Output the (X, Y) coordinate of the center of the cell containing the given text.  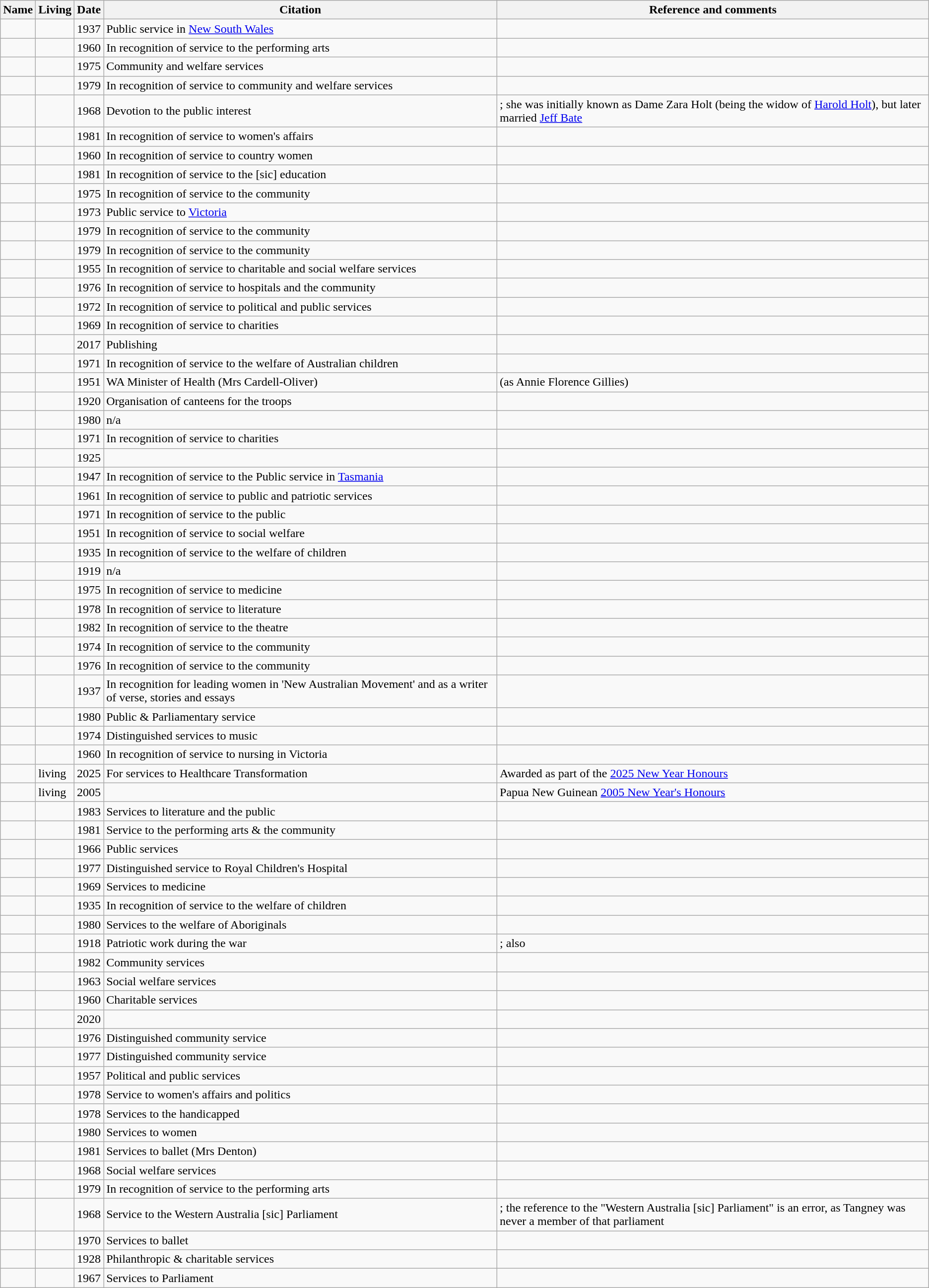
Political and public services (301, 1076)
1983 (89, 811)
In recognition of service to women's affairs (301, 136)
In recognition of service to the welfare of Australian children (301, 363)
Patriotic work during the war (301, 944)
In recognition of service to literature (301, 609)
1920 (89, 401)
Services to women (301, 1132)
2017 (89, 344)
Distinguished service to Royal Children's Hospital (301, 868)
Public & Parliamentary service (301, 717)
1955 (89, 269)
Publishing (301, 344)
Service to women's affairs and politics (301, 1094)
In recognition of service to the theatre (301, 628)
Organisation of canteens for the troops (301, 401)
1957 (89, 1076)
Service to the performing arts & the community (301, 830)
Services to the handicapped (301, 1113)
Name (18, 10)
(as Annie Florence Gillies) (713, 382)
Public service to Victoria (301, 212)
In recognition of service to community and welfare services (301, 85)
Services to ballet (301, 1240)
1967 (89, 1278)
1961 (89, 495)
In recognition of service to the public (301, 514)
In recognition for leading women in 'New Australian Movement' and as a writer of verse, stories and essays (301, 691)
For services to Healthcare Transformation (301, 773)
1918 (89, 944)
In recognition of service to charitable and social welfare services (301, 269)
Public services (301, 849)
2005 (89, 792)
1963 (89, 981)
2025 (89, 773)
Date (89, 10)
; the reference to the "Western Australia [sic] Parliament" is an error, as Tangney was never a member of that parliament (713, 1215)
1970 (89, 1240)
In recognition of service to nursing in Victoria (301, 754)
In recognition of service to hospitals and the community (301, 288)
1947 (89, 476)
Papua New Guinean 2005 New Year's Honours (713, 792)
1925 (89, 458)
Philanthropic & charitable services (301, 1259)
Service to the Western Australia [sic] Parliament (301, 1215)
In recognition of service to social welfare (301, 533)
Living (55, 10)
Services to ballet (Mrs Denton) (301, 1151)
; also (713, 944)
In recognition of service to political and public services (301, 307)
Services to Parliament (301, 1278)
Citation (301, 10)
Services to medicine (301, 887)
Awarded as part of the 2025 New Year Honours (713, 773)
Reference and comments (713, 10)
Charitable services (301, 1000)
Distinguished services to music (301, 736)
2020 (89, 1019)
Services to the welfare of Aboriginals (301, 925)
1972 (89, 307)
1919 (89, 571)
1928 (89, 1259)
Community services (301, 962)
In recognition of service to medicine (301, 590)
In recognition of service to the Public service in Tasmania (301, 476)
Community and welfare services (301, 67)
In recognition of service to the [sic] education (301, 174)
Public service in New South Wales (301, 29)
Services to literature and the public (301, 811)
In recognition of service to country women (301, 155)
In recognition of service to public and patriotic services (301, 495)
1966 (89, 849)
1973 (89, 212)
; she was initially known as Dame Zara Holt (being the widow of Harold Holt), but later married Jeff Bate (713, 111)
Devotion to the public interest (301, 111)
WA Minister of Health (Mrs Cardell-Oliver) (301, 382)
